Capture the cell that displays the provided text and extract its (x, y) central coordinate. 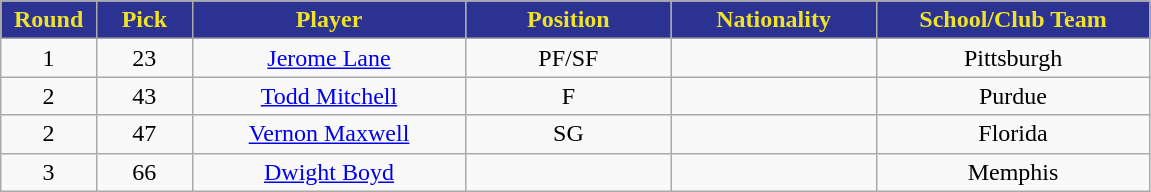
1 (49, 58)
PF/SF (568, 58)
SG (568, 134)
Jerome Lane (329, 58)
Pittsburgh (1013, 58)
Florida (1013, 134)
Position (568, 20)
F (568, 96)
Memphis (1013, 172)
43 (144, 96)
66 (144, 172)
Pick (144, 20)
47 (144, 134)
23 (144, 58)
Todd Mitchell (329, 96)
Player (329, 20)
3 (49, 172)
Round (49, 20)
Vernon Maxwell (329, 134)
School/Club Team (1013, 20)
Dwight Boyd (329, 172)
Nationality (774, 20)
Purdue (1013, 96)
